Determine the (x, y) coordinate at the center of the cell enclosing the given text.  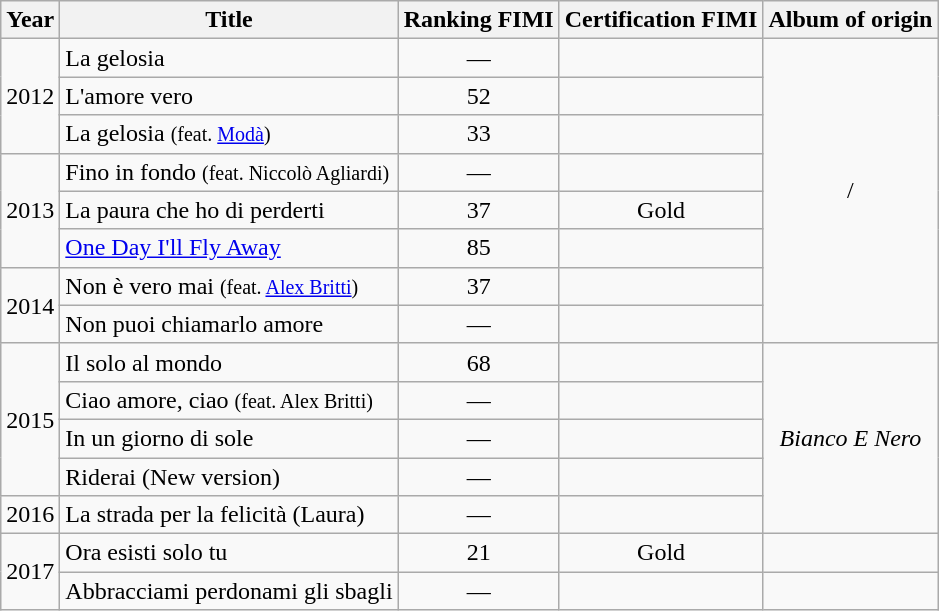
/ (850, 191)
In un giorno di sole (229, 438)
Ranking FIMI (478, 20)
2016 (30, 515)
L'amore vero (229, 96)
2013 (30, 210)
Ciao amore, ciao (feat. Alex Britti) (229, 400)
La gelosia (229, 58)
Certification FIMI (661, 20)
2017 (30, 572)
33 (478, 134)
Il solo al mondo (229, 362)
2015 (30, 419)
Non puoi chiamarlo amore (229, 324)
One Day I'll Fly Away (229, 248)
Title (229, 20)
Non è vero mai (feat. Alex Britti) (229, 286)
2012 (30, 96)
Ora esisti solo tu (229, 553)
85 (478, 248)
Album of origin (850, 20)
La gelosia (feat. Modà) (229, 134)
La strada per la felicità (Laura) (229, 515)
Riderai (New version) (229, 477)
Year (30, 20)
21 (478, 553)
2014 (30, 305)
68 (478, 362)
52 (478, 96)
Bianco E Nero (850, 438)
La paura che ho di perderti (229, 210)
Fino in fondo (feat. Niccolò Agliardi) (229, 172)
Abbracciami perdonami gli sbagli (229, 591)
